Search for the cell housing the specified text and yield its [X, Y] center coordinate. 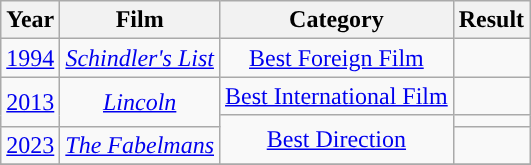
Film [140, 20]
Best Direction [337, 140]
2013 [30, 102]
Category [337, 20]
Best International Film [337, 96]
Best Foreign Film [337, 58]
2023 [30, 145]
Result [491, 20]
1994 [30, 58]
Year [30, 20]
The Fabelmans [140, 145]
Schindler's List [140, 58]
Lincoln [140, 102]
